Capture the cell that displays the provided text and extract its [X, Y] central coordinate. 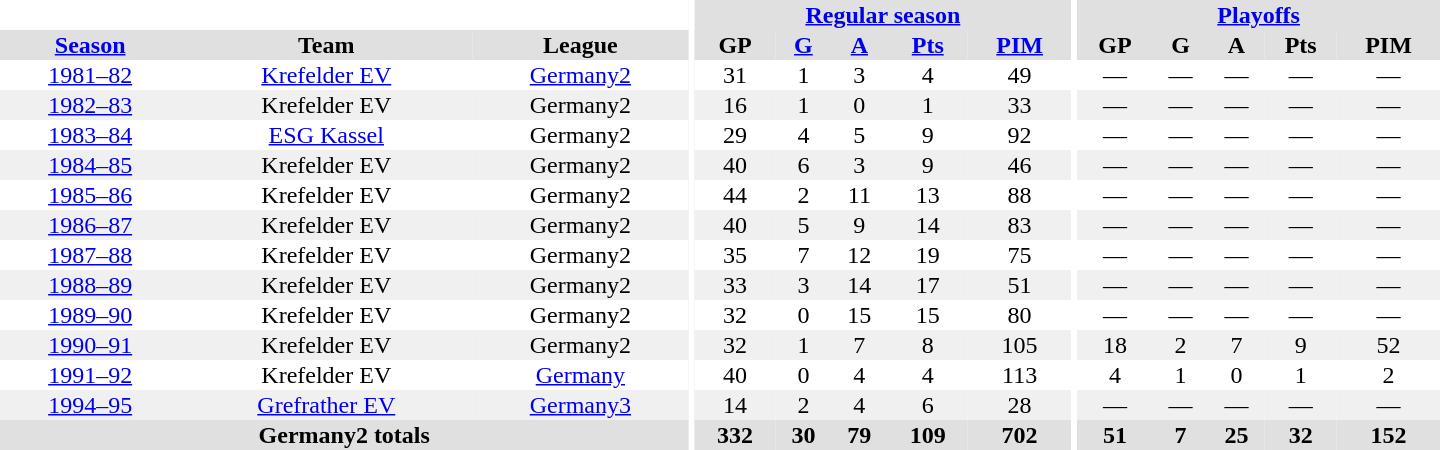
1987–88 [90, 255]
83 [1020, 225]
12 [859, 255]
75 [1020, 255]
Regular season [883, 15]
702 [1020, 435]
13 [928, 195]
152 [1388, 435]
1985–86 [90, 195]
Germany2 totals [344, 435]
1988–89 [90, 285]
44 [736, 195]
League [580, 45]
113 [1020, 375]
1981–82 [90, 75]
46 [1020, 165]
1983–84 [90, 135]
49 [1020, 75]
92 [1020, 135]
Grefrather EV [326, 405]
1994–95 [90, 405]
1986–87 [90, 225]
25 [1237, 435]
11 [859, 195]
79 [859, 435]
Germany [580, 375]
80 [1020, 315]
19 [928, 255]
109 [928, 435]
Playoffs [1258, 15]
31 [736, 75]
ESG Kassel [326, 135]
Germany3 [580, 405]
1989–90 [90, 315]
8 [928, 345]
332 [736, 435]
28 [1020, 405]
1990–91 [90, 345]
1984–85 [90, 165]
Season [90, 45]
16 [736, 105]
52 [1388, 345]
35 [736, 255]
Team [326, 45]
88 [1020, 195]
17 [928, 285]
1982–83 [90, 105]
30 [803, 435]
105 [1020, 345]
1991–92 [90, 375]
18 [1114, 345]
29 [736, 135]
